Find where the given text appears and provide that cell's center as [x, y] coordinate. 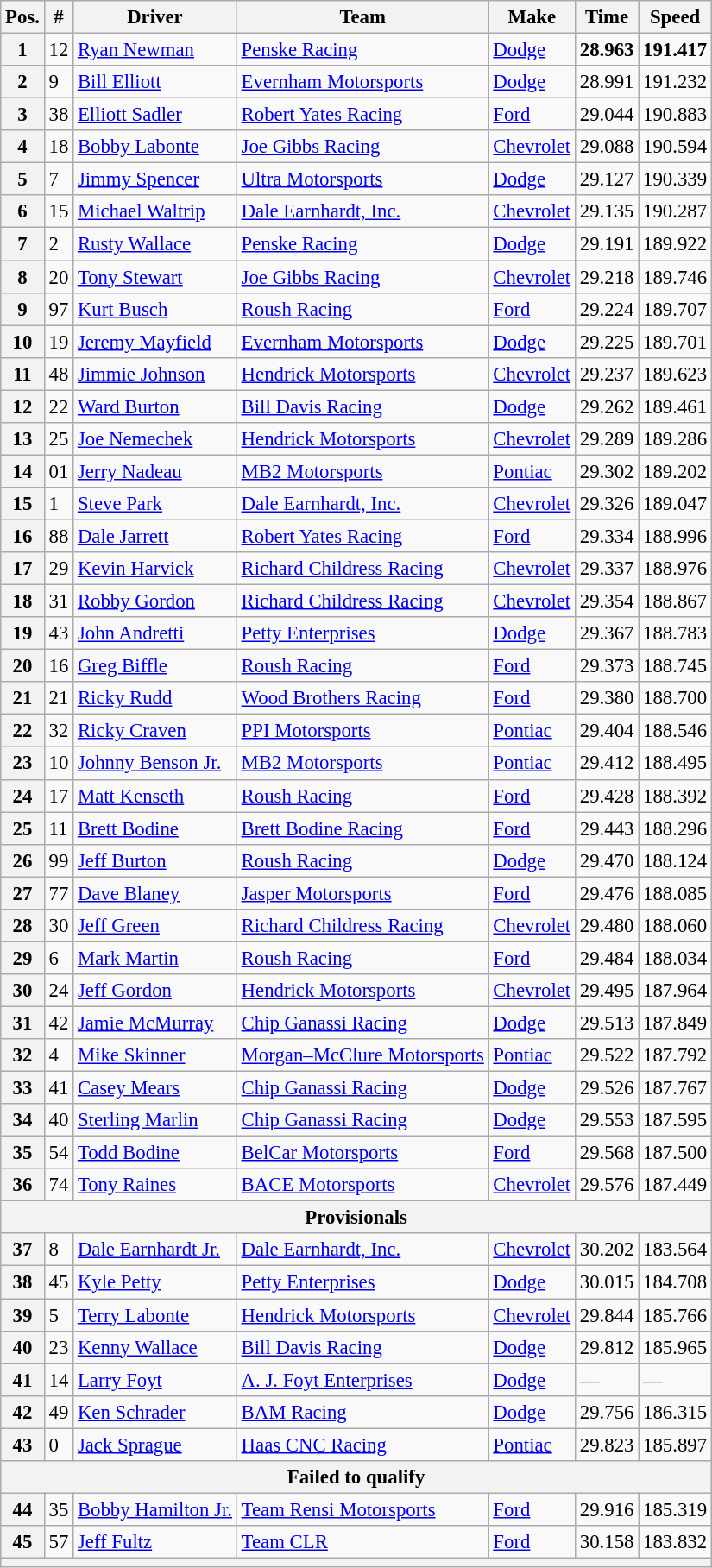
34 [22, 1120]
99 [59, 860]
29.088 [606, 147]
Tony Stewart [155, 277]
189.047 [675, 504]
30.158 [606, 1542]
John Andretti [155, 633]
29.224 [606, 309]
27 [22, 893]
Michael Waltrip [155, 211]
187.500 [675, 1153]
190.883 [675, 115]
187.792 [675, 1055]
187.767 [675, 1088]
29.380 [606, 698]
Brett Bodine [155, 828]
29.289 [606, 439]
188.783 [675, 633]
Ken Schrader [155, 1412]
29.480 [606, 926]
29.553 [606, 1120]
Dale Jarrett [155, 536]
Bobby Hamilton Jr. [155, 1509]
Mike Skinner [155, 1055]
48 [59, 374]
188.034 [675, 958]
28 [22, 926]
Jasper Motorsports [362, 893]
88 [59, 536]
188.085 [675, 893]
28.991 [606, 82]
29.237 [606, 374]
Jerry Nadeau [155, 471]
29.526 [606, 1088]
54 [59, 1153]
29.367 [606, 633]
29.844 [606, 1315]
39 [22, 1315]
185.319 [675, 1509]
33 [22, 1088]
189.746 [675, 277]
188.745 [675, 666]
Greg Biffle [155, 666]
188.700 [675, 698]
187.849 [675, 1023]
188.392 [675, 796]
Jeff Burton [155, 860]
185.897 [675, 1445]
189.461 [675, 406]
Brett Bodine Racing [362, 828]
29.522 [606, 1055]
Joe Nemechek [155, 439]
29.470 [606, 860]
Jimmy Spencer [155, 179]
Time [606, 17]
PPI Motorsports [362, 731]
187.595 [675, 1120]
Bobby Labonte [155, 147]
Rusty Wallace [155, 244]
BelCar Motorsports [362, 1153]
183.564 [675, 1250]
Kevin Harvick [155, 569]
Bill Elliott [155, 82]
Todd Bodine [155, 1153]
Dave Blaney [155, 893]
29.823 [606, 1445]
Dale Earnhardt Jr. [155, 1250]
29.334 [606, 536]
29.428 [606, 796]
188.976 [675, 569]
29.484 [606, 958]
29.443 [606, 828]
Team [362, 17]
Ryan Newman [155, 50]
Sterling Marlin [155, 1120]
A. J. Foyt Enterprises [362, 1380]
29.225 [606, 342]
Jimmie Johnson [155, 374]
29.302 [606, 471]
29.812 [606, 1347]
Ricky Craven [155, 731]
188.296 [675, 828]
30.202 [606, 1250]
28.963 [606, 50]
29.218 [606, 277]
0 [59, 1445]
Jamie McMurray [155, 1023]
Failed to qualify [356, 1477]
49 [59, 1412]
Driver [155, 17]
36 [22, 1185]
Jeff Green [155, 926]
13 [22, 439]
191.232 [675, 82]
Provisionals [356, 1218]
Kenny Wallace [155, 1347]
44 [22, 1509]
188.546 [675, 731]
Kurt Busch [155, 309]
Jeremy Mayfield [155, 342]
Ricky Rudd [155, 698]
Matt Kenseth [155, 796]
Tony Raines [155, 1185]
29.404 [606, 731]
Team CLR [362, 1542]
Jeff Fultz [155, 1542]
Team Rensi Motorsports [362, 1509]
Robby Gordon [155, 601]
30.015 [606, 1282]
29.476 [606, 893]
26 [22, 860]
Mark Martin [155, 958]
29.916 [606, 1509]
189.202 [675, 471]
29.326 [606, 504]
Elliott Sadler [155, 115]
3 [22, 115]
188.495 [675, 764]
74 [59, 1185]
29.373 [606, 666]
29.135 [606, 211]
Ward Burton [155, 406]
BAM Racing [362, 1412]
# [59, 17]
29.756 [606, 1412]
188.996 [675, 536]
BACE Motorsports [362, 1185]
Terry Labonte [155, 1315]
Pos. [22, 17]
29.191 [606, 244]
29.044 [606, 115]
189.623 [675, 374]
Johnny Benson Jr. [155, 764]
Larry Foyt [155, 1380]
183.832 [675, 1542]
185.766 [675, 1315]
Casey Mears [155, 1088]
185.965 [675, 1347]
Speed [675, 17]
189.922 [675, 244]
29.354 [606, 601]
Haas CNC Racing [362, 1445]
29.576 [606, 1185]
29.568 [606, 1153]
57 [59, 1542]
189.701 [675, 342]
29.262 [606, 406]
37 [22, 1250]
184.708 [675, 1282]
Ultra Motorsports [362, 179]
190.339 [675, 179]
187.449 [675, 1185]
77 [59, 893]
29.412 [606, 764]
Jeff Gordon [155, 991]
186.315 [675, 1412]
189.707 [675, 309]
Morgan–McClure Motorsports [362, 1055]
188.867 [675, 601]
29.127 [606, 179]
Wood Brothers Racing [362, 698]
190.287 [675, 211]
189.286 [675, 439]
188.060 [675, 926]
29.495 [606, 991]
Make [532, 17]
188.124 [675, 860]
191.417 [675, 50]
187.964 [675, 991]
Kyle Petty [155, 1282]
29.513 [606, 1023]
29.337 [606, 569]
190.594 [675, 147]
97 [59, 309]
01 [59, 471]
Steve Park [155, 504]
Jack Sprague [155, 1445]
